Provide the (X, Y) coordinate of the cell's center where the given text is located.  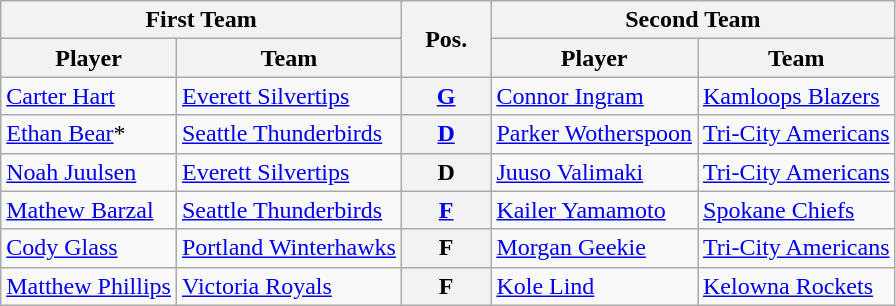
Portland Winterhawks (288, 248)
Second Team (693, 20)
Matthew Phillips (89, 286)
Victoria Royals (288, 286)
Kelowna Rockets (797, 286)
Noah Juulsen (89, 172)
Connor Ingram (594, 96)
G (446, 96)
Kamloops Blazers (797, 96)
Kole Lind (594, 286)
Carter Hart (89, 96)
Juuso Valimaki (594, 172)
Spokane Chiefs (797, 210)
First Team (202, 20)
Kailer Yamamoto (594, 210)
Cody Glass (89, 248)
Ethan Bear* (89, 134)
Parker Wotherspoon (594, 134)
Morgan Geekie (594, 248)
Pos. (446, 39)
Mathew Barzal (89, 210)
